From the cell containing the given text, extract its center point as [X, Y] coordinate. 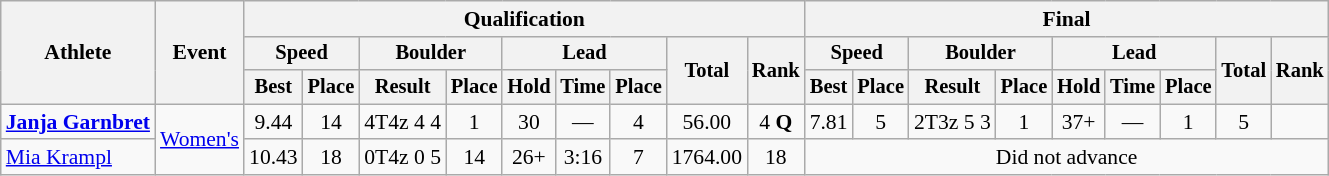
7 [638, 158]
4T4z 4 4 [402, 122]
Athlete [78, 52]
Mia Krampl [78, 158]
10.43 [274, 158]
4 Q [776, 122]
1764.00 [707, 158]
Final [1067, 19]
7.81 [829, 122]
0T4z 0 5 [402, 158]
9.44 [274, 122]
26+ [528, 158]
2T3z 5 3 [952, 122]
Janja Garnbret [78, 122]
Qualification [524, 19]
37+ [1078, 122]
56.00 [707, 122]
30 [528, 122]
Did not advance [1067, 158]
Women's [200, 140]
Event [200, 52]
3:16 [582, 158]
4 [638, 122]
